Extract the [X, Y] coordinate from the center of the cell holding the provided text.  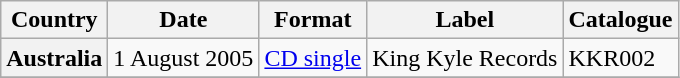
Label [465, 20]
CD single [313, 58]
KKR002 [620, 58]
1 August 2005 [184, 58]
Australia [54, 58]
Date [184, 20]
Format [313, 20]
King Kyle Records [465, 58]
Country [54, 20]
Catalogue [620, 20]
